Determine the (x, y) coordinate at the center of the cell enclosing the given text.  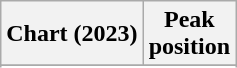
Chart (2023) (72, 34)
Peakposition (189, 34)
